Identify which cell holds the provided text, then report its (X, Y) central coordinate. 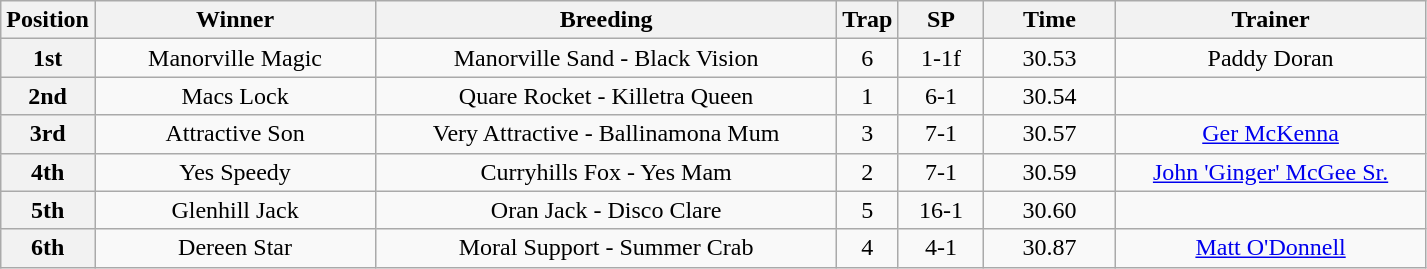
1st (48, 58)
30.57 (1050, 134)
Winner (234, 20)
3rd (48, 134)
Trainer (1270, 20)
Moral Support - Summer Crab (606, 248)
30.54 (1050, 96)
Ger McKenna (1270, 134)
Quare Rocket - Killetra Queen (606, 96)
3 (868, 134)
Oran Jack - Disco Clare (606, 210)
16-1 (941, 210)
Curryhills Fox - Yes Mam (606, 172)
1-1f (941, 58)
Breeding (606, 20)
30.87 (1050, 248)
5 (868, 210)
2nd (48, 96)
Matt O'Donnell (1270, 248)
6 (868, 58)
2 (868, 172)
Manorville Sand - Black Vision (606, 58)
1 (868, 96)
4th (48, 172)
5th (48, 210)
John 'Ginger' McGee Sr. (1270, 172)
4-1 (941, 248)
30.53 (1050, 58)
Yes Speedy (234, 172)
Manorville Magic (234, 58)
30.60 (1050, 210)
Trap (868, 20)
Position (48, 20)
4 (868, 248)
Dereen Star (234, 248)
30.59 (1050, 172)
Time (1050, 20)
Glenhill Jack (234, 210)
Very Attractive - Ballinamona Mum (606, 134)
Paddy Doran (1270, 58)
6-1 (941, 96)
Macs Lock (234, 96)
6th (48, 248)
Attractive Son (234, 134)
SP (941, 20)
